For the text-containing cell, return its midpoint in (X, Y) coordinate format. 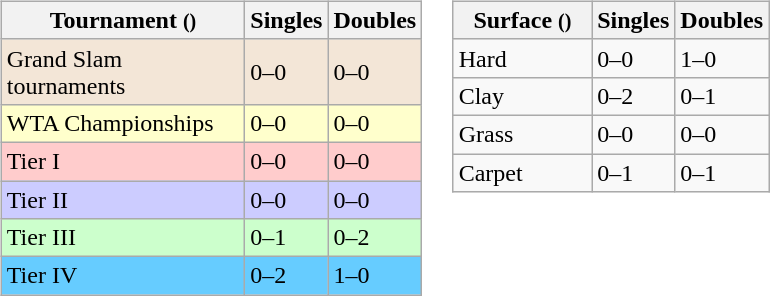
Surface () (522, 20)
Hard (522, 58)
Tier III (123, 238)
Grass (522, 134)
Tier II (123, 199)
Carpet (522, 173)
Tier I (123, 161)
Clay (522, 96)
WTA Championships (123, 123)
Grand Slam tournaments (123, 72)
Tier IV (123, 276)
Tournament () (123, 20)
